Provide the (X, Y) coordinate of the cell's center where the given text is located.  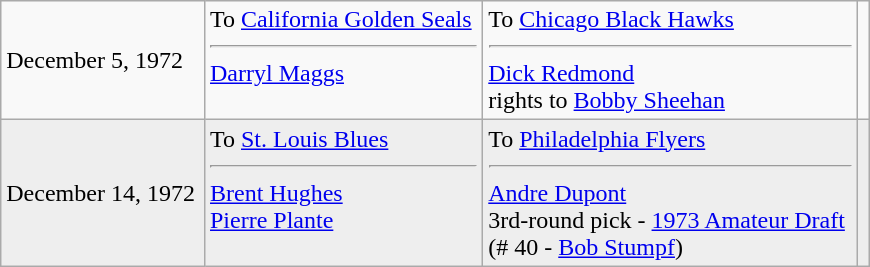
To Chicago Black HawksDick Redmondrights to Bobby Sheehan (670, 60)
To St. Louis BluesBrent HughesPierre Plante (343, 193)
To Philadelphia FlyersAndre Dupont3rd-round pick - 1973 Amateur Draft(# 40 - Bob Stumpf) (670, 193)
To California Golden SealsDarryl Maggs (343, 60)
December 14, 1972 (103, 193)
December 5, 1972 (103, 60)
